Output the [X, Y] coordinate of the center of the cell containing the given text.  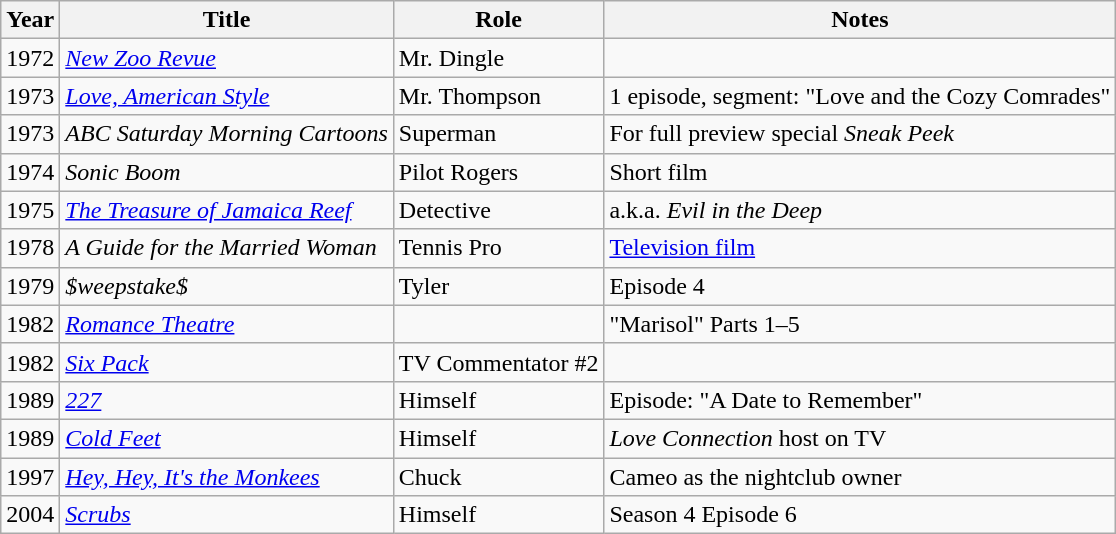
Television film [860, 248]
Episode 4 [860, 286]
Scrubs [227, 515]
2004 [30, 515]
The Treasure of Jamaica Reef [227, 210]
1997 [30, 477]
TV Commentator #2 [498, 362]
Hey, Hey, It's the Monkees [227, 477]
Chuck [498, 477]
a.k.a. Evil in the Deep [860, 210]
For full preview special Sneak Peek [860, 134]
1978 [30, 248]
Tennis Pro [498, 248]
A Guide for the Married Woman [227, 248]
227 [227, 400]
1979 [30, 286]
Year [30, 20]
Sonic Boom [227, 172]
1974 [30, 172]
Tyler [498, 286]
1972 [30, 58]
Episode: "A Date to Remember" [860, 400]
Mr. Thompson [498, 96]
Pilot Rogers [498, 172]
"Marisol" Parts 1–5 [860, 324]
$weepstake$ [227, 286]
1 episode, segment: "Love and the Cozy Comrades" [860, 96]
Love Connection host on TV [860, 438]
Cameo as the nightclub owner [860, 477]
Romance Theatre [227, 324]
New Zoo Revue [227, 58]
Detective [498, 210]
1975 [30, 210]
Cold Feet [227, 438]
Title [227, 20]
Superman [498, 134]
Notes [860, 20]
Mr. Dingle [498, 58]
Short film [860, 172]
Six Pack [227, 362]
Love, American Style [227, 96]
Season 4 Episode 6 [860, 515]
ABC Saturday Morning Cartoons [227, 134]
Role [498, 20]
